From the cell containing the given text, extract its center point as [x, y] coordinate. 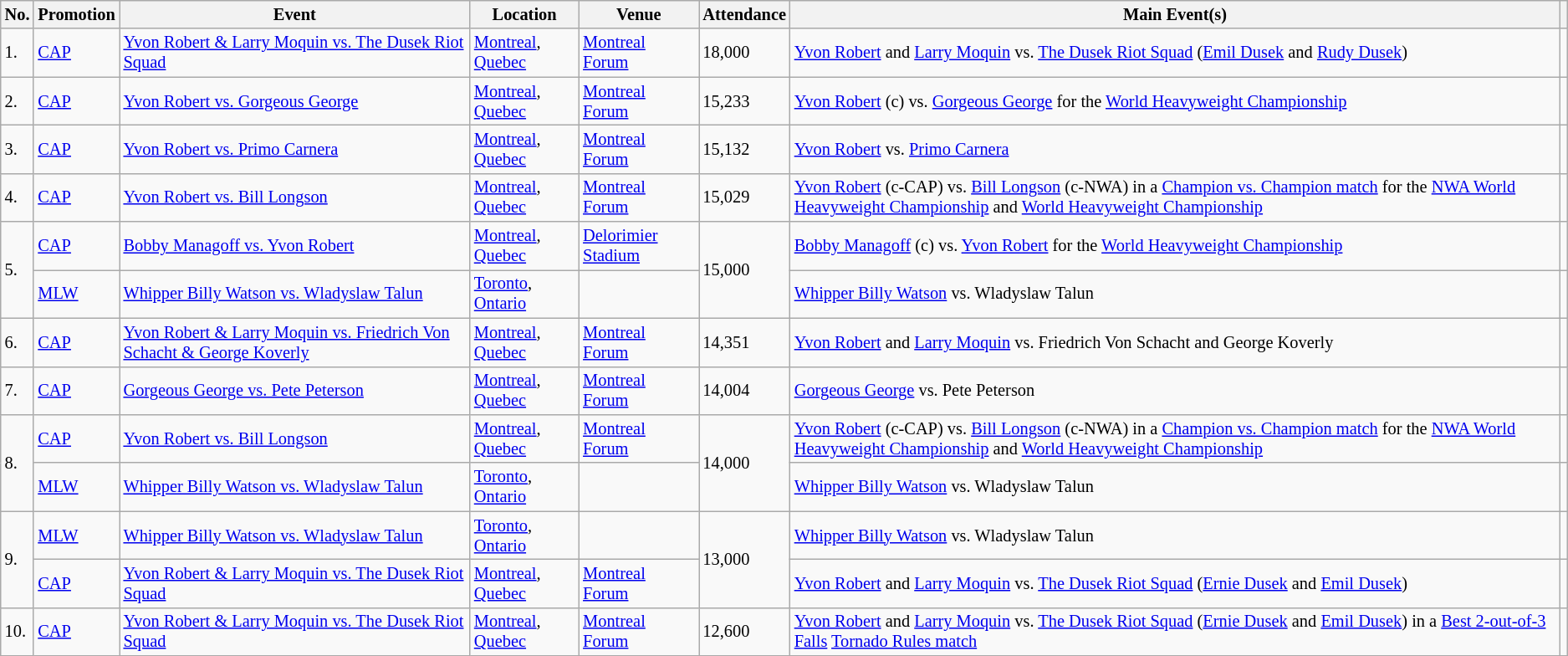
5. [18, 269]
6. [18, 342]
18,000 [744, 53]
Yvon Robert and Larry Moquin vs. The Dusek Riot Squad (Ernie Dusek and Emil Dusek) [1175, 583]
Location [524, 14]
Yvon Robert (c) vs. Gorgeous George for the World Heavyweight Championship [1175, 101]
9. [18, 559]
Main Event(s) [1175, 14]
Yvon Robert and Larry Moquin vs. Friedrich Von Schacht and George Koverly [1175, 342]
No. [18, 14]
14,004 [744, 391]
Promotion [76, 14]
7. [18, 391]
Venue [639, 14]
2. [18, 101]
14,000 [744, 462]
15,029 [744, 197]
Delorimier Stadium [639, 246]
13,000 [744, 559]
15,000 [744, 269]
4. [18, 197]
15,132 [744, 149]
Bobby Managoff vs. Yvon Robert [294, 246]
Bobby Managoff (c) vs. Yvon Robert for the World Heavyweight Championship [1175, 246]
Yvon Robert & Larry Moquin vs. Friedrich Von Schacht & George Koverly [294, 342]
Yvon Robert and Larry Moquin vs. The Dusek Riot Squad (Emil Dusek and Rudy Dusek) [1175, 53]
10. [18, 632]
Attendance [744, 14]
1. [18, 53]
Event [294, 14]
12,600 [744, 632]
Yvon Robert vs. Gorgeous George [294, 101]
8. [18, 462]
3. [18, 149]
Yvon Robert and Larry Moquin vs. The Dusek Riot Squad (Ernie Dusek and Emil Dusek) in a Best 2-out-of-3 Falls Tornado Rules match [1175, 632]
15,233 [744, 101]
14,351 [744, 342]
